Return the (X, Y) coordinate for the center point of the cell that contains the specified text.  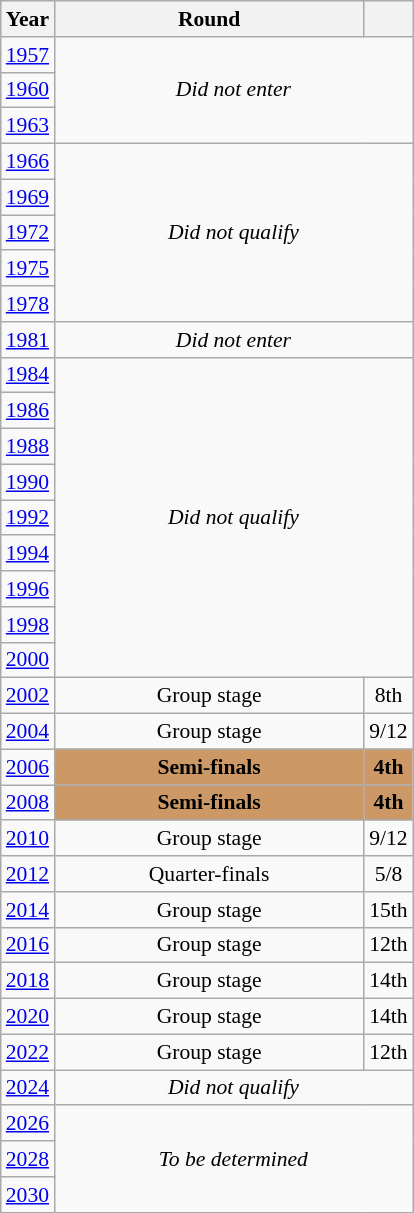
1998 (28, 625)
2012 (28, 874)
2014 (28, 910)
2028 (28, 1159)
To be determined (234, 1160)
1984 (28, 375)
1966 (28, 162)
Quarter-finals (209, 874)
2030 (28, 1195)
1981 (28, 340)
2020 (28, 1017)
1972 (28, 233)
8th (388, 696)
2000 (28, 660)
5/8 (388, 874)
2024 (28, 1088)
1969 (28, 197)
2008 (28, 803)
2018 (28, 981)
1988 (28, 447)
Round (209, 19)
Year (28, 19)
2022 (28, 1052)
1978 (28, 304)
2026 (28, 1124)
15th (388, 910)
1996 (28, 589)
1994 (28, 554)
1986 (28, 411)
1990 (28, 482)
1960 (28, 90)
1975 (28, 269)
1957 (28, 55)
1992 (28, 518)
2004 (28, 732)
2002 (28, 696)
1963 (28, 126)
2010 (28, 839)
2016 (28, 945)
2006 (28, 767)
